Search for the cell housing the specified text and yield its (x, y) center coordinate. 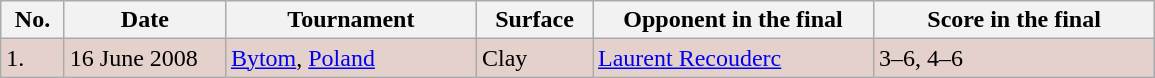
Surface (534, 20)
3–6, 4–6 (1014, 58)
1. (33, 58)
Laurent Recouderc (732, 58)
Opponent in the final (732, 20)
16 June 2008 (144, 58)
Date (144, 20)
Bytom, Poland (350, 58)
Tournament (350, 20)
Clay (534, 58)
Score in the final (1014, 20)
No. (33, 20)
